Find where the given text appears and provide that cell's center as [X, Y] coordinate. 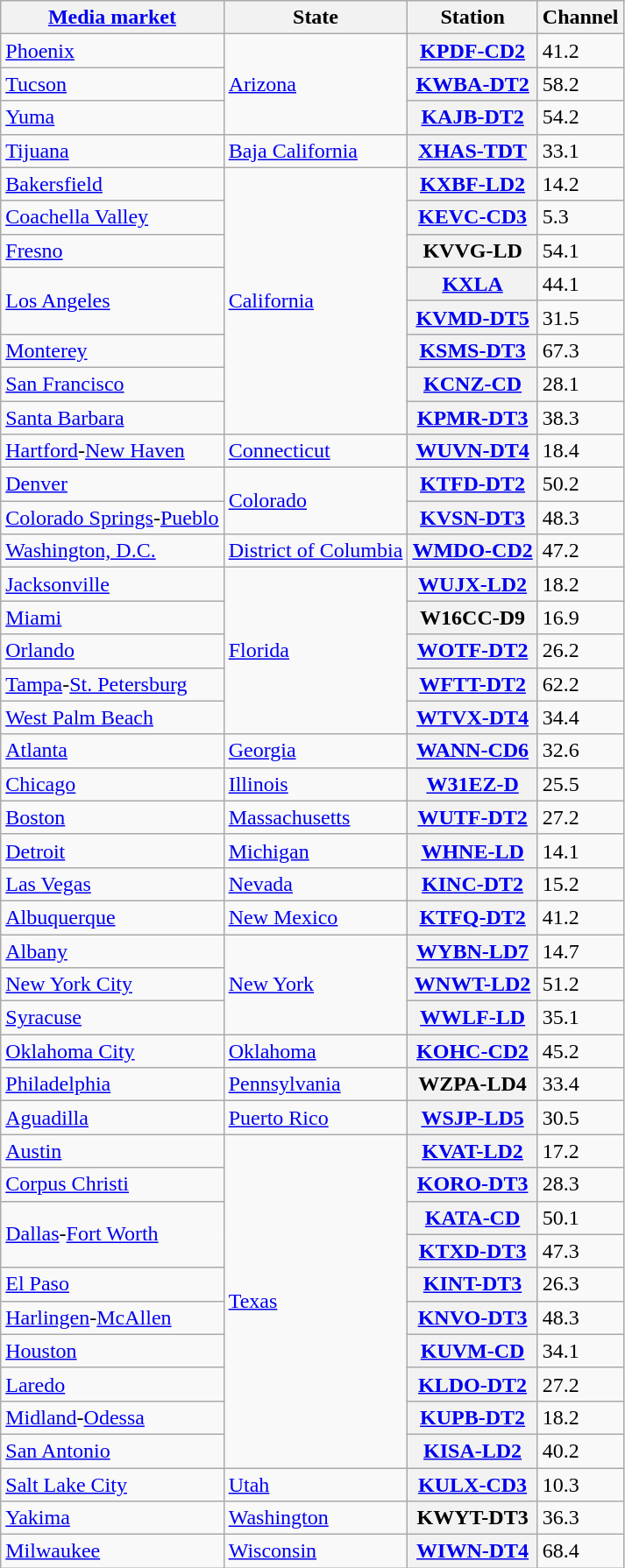
KINC-DT2 [472, 884]
KUPB-DT2 [472, 1417]
14.7 [580, 950]
Media market [112, 18]
33.4 [580, 1084]
Albuquerque [112, 917]
KVVG-LD [472, 251]
KVSN-DT3 [472, 518]
New York [316, 984]
Aguadilla [112, 1118]
WANN-CD6 [472, 751]
WUTF-DT2 [472, 817]
Chicago [112, 784]
Illinois [316, 784]
68.4 [580, 1551]
W16CC-D9 [472, 618]
KSMS-DT3 [472, 350]
Albany [112, 950]
WUVN-DT4 [472, 451]
44.1 [580, 284]
Atlanta [112, 751]
WIWN-DT4 [472, 1551]
WFTT-DT2 [472, 684]
New York City [112, 985]
KULX-CD3 [472, 1485]
38.3 [580, 418]
40.2 [580, 1451]
51.2 [580, 985]
Bakersfield [112, 184]
Tijuana [112, 151]
Austin [112, 1151]
Phoenix [112, 51]
31.5 [580, 317]
Massachusetts [316, 817]
W31EZ-D [472, 784]
KEVC-CD3 [472, 217]
WWLF-LD [472, 1018]
47.3 [580, 1251]
Pennsylvania [316, 1084]
34.4 [580, 717]
KAJB-DT2 [472, 117]
16.9 [580, 618]
Santa Barbara [112, 418]
KORO-DT3 [472, 1184]
25.5 [580, 784]
KWYT-DT3 [472, 1518]
WNWT-LD2 [472, 985]
WHNE-LD [472, 851]
KTXD-DT3 [472, 1251]
KISA-LD2 [472, 1451]
Utah [316, 1485]
Channel [580, 18]
Denver [112, 484]
KINT-DT3 [472, 1284]
KTFD-DT2 [472, 484]
17.2 [580, 1151]
Yuma [112, 117]
Philadelphia [112, 1084]
WSJP-LD5 [472, 1118]
Los Angeles [112, 300]
45.2 [580, 1051]
10.3 [580, 1485]
35.1 [580, 1018]
Hartford-New Haven [112, 451]
Monterey [112, 350]
Jacksonville [112, 584]
Washington [316, 1518]
Coachella Valley [112, 217]
33.1 [580, 151]
KCNZ-CD [472, 384]
KOHC-CD2 [472, 1051]
Texas [316, 1302]
Florida [316, 651]
Las Vegas [112, 884]
Arizona [316, 84]
15.2 [580, 884]
Corpus Christi [112, 1184]
KNVO-DT3 [472, 1317]
KXLA [472, 284]
Milwaukee [112, 1551]
Puerto Rico [316, 1118]
58.2 [580, 84]
67.3 [580, 350]
Houston [112, 1351]
28.3 [580, 1184]
Nevada [316, 884]
5.3 [580, 217]
Wisconsin [316, 1551]
14.2 [580, 184]
Syracuse [112, 1018]
San Antonio [112, 1451]
KPMR-DT3 [472, 418]
Baja California [316, 151]
WZPA-LD4 [472, 1084]
KWBA-DT2 [472, 84]
Detroit [112, 851]
West Palm Beach [112, 717]
36.3 [580, 1518]
Midland-Odessa [112, 1417]
18.4 [580, 451]
28.1 [580, 384]
KXBF-LD2 [472, 184]
26.2 [580, 651]
54.1 [580, 251]
San Francisco [112, 384]
Miami [112, 618]
Salt Lake City [112, 1485]
Orlando [112, 651]
KPDF-CD2 [472, 51]
XHAS-TDT [472, 151]
32.6 [580, 751]
Washington, D.C. [112, 551]
50.2 [580, 484]
47.2 [580, 551]
Dallas-Fort Worth [112, 1234]
Tucson [112, 84]
Laredo [112, 1384]
WUJX-LD2 [472, 584]
El Paso [112, 1284]
26.3 [580, 1284]
62.2 [580, 684]
WYBN-LD7 [472, 950]
WTVX-DT4 [472, 717]
Boston [112, 817]
Harlingen-McAllen [112, 1317]
Station [472, 18]
14.1 [580, 851]
Connecticut [316, 451]
Oklahoma [316, 1051]
30.5 [580, 1118]
KVAT-LD2 [472, 1151]
California [316, 300]
Georgia [316, 751]
50.1 [580, 1218]
District of Columbia [316, 551]
Oklahoma City [112, 1051]
WOTF-DT2 [472, 651]
Colorado Springs-Pueblo [112, 518]
KTFQ-DT2 [472, 917]
KLDO-DT2 [472, 1384]
State [316, 18]
54.2 [580, 117]
Colorado [316, 501]
KATA-CD [472, 1218]
New Mexico [316, 917]
WMDO-CD2 [472, 551]
KUVM-CD [472, 1351]
Michigan [316, 851]
34.1 [580, 1351]
Yakima [112, 1518]
Tampa-St. Petersburg [112, 684]
Fresno [112, 251]
KVMD-DT5 [472, 317]
